Pinpoint the cell where the given text exists, returning its [x, y] midpoint coordinate. 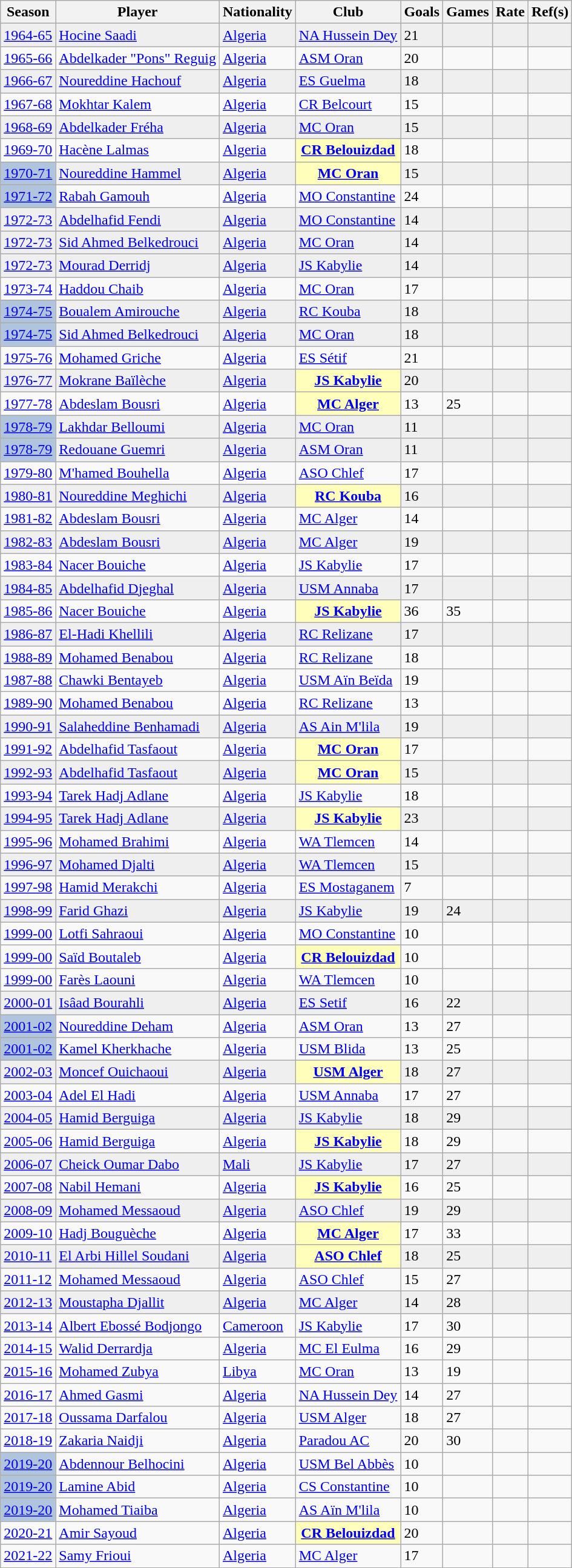
Oussama Darfalou [138, 1418]
2013-14 [28, 1325]
Games [468, 12]
Abdennour Belhocini [138, 1464]
2010-11 [28, 1256]
Goals [422, 12]
2014-15 [28, 1348]
Cheick Oumar Dabo [138, 1164]
35 [468, 611]
Isâad Bourahli [138, 1003]
1984-85 [28, 588]
22 [468, 1003]
36 [422, 611]
2016-17 [28, 1394]
USM Blida [348, 1049]
Paradou AC [348, 1441]
1994-95 [28, 819]
ES Mostaganem [348, 888]
Mohamed Tiaiba [138, 1510]
2015-16 [28, 1371]
Haddou Chaib [138, 289]
2005-06 [28, 1141]
Mohamed Brahimi [138, 842]
Ahmed Gasmi [138, 1394]
Abdelkader Fréha [138, 127]
ES Sétif [348, 358]
28 [468, 1302]
1973-74 [28, 289]
Noureddine Deham [138, 1026]
Season [28, 12]
1998-99 [28, 911]
Samy Frioui [138, 1556]
Mohamed Djalti [138, 865]
Club [348, 12]
El Arbi Hillel Soudani [138, 1256]
Hacène Lalmas [138, 150]
Farid Ghazi [138, 911]
Hadj Bouguèche [138, 1233]
Cameroon [257, 1325]
2009-10 [28, 1233]
Lakhdar Belloumi [138, 427]
1975-76 [28, 358]
Walid Derrardja [138, 1348]
1991-92 [28, 749]
Mourad Derridj [138, 265]
1993-94 [28, 796]
Nationality [257, 12]
Saïd Boutaleb [138, 957]
1989-90 [28, 703]
1977-78 [28, 404]
Rabah Gamouh [138, 196]
Zakaria Naidji [138, 1441]
Abdelhafid Fendi [138, 219]
Hamid Merakchi [138, 888]
1985-86 [28, 611]
Adel El Hadi [138, 1095]
2007-08 [28, 1187]
1992-93 [28, 772]
23 [422, 819]
2006-07 [28, 1164]
Mali [257, 1164]
CS Constantine [348, 1487]
Chawki Bentayeb [138, 680]
Moustapha Djallit [138, 1302]
Rate [510, 12]
1964-65 [28, 35]
Farès Laouni [138, 980]
1997-98 [28, 888]
Player [138, 12]
2000-01 [28, 1003]
33 [468, 1233]
Ref(s) [550, 12]
MC El Eulma [348, 1348]
1969-70 [28, 150]
CR Belcourt [348, 104]
Lotfi Sahraoui [138, 934]
AS Aïn M'lila [348, 1510]
El-Hadi Khellili [138, 634]
Abdelhafid Djeghal [138, 588]
1996-97 [28, 865]
1971-72 [28, 196]
1976-77 [28, 381]
7 [422, 888]
Abdelkader "Pons" Reguig [138, 58]
Nabil Hemani [138, 1187]
1980-81 [28, 496]
2008-09 [28, 1210]
Mohamed Zubya [138, 1371]
Albert Ebossé Bodjongo [138, 1325]
1968-69 [28, 127]
M'hamed Bouhella [138, 473]
2017-18 [28, 1418]
Mokrane Baïlèche [138, 381]
AS Ain M'lila [348, 726]
2018-19 [28, 1441]
Salaheddine Benhamadi [138, 726]
2004-05 [28, 1118]
1983-84 [28, 565]
2020-21 [28, 1533]
1967-68 [28, 104]
1987-88 [28, 680]
Hocine Saadi [138, 35]
USM Bel Abbès [348, 1464]
Lamine Abid [138, 1487]
1981-82 [28, 519]
1979-80 [28, 473]
ES Guelma [348, 81]
1970-71 [28, 173]
ES Setif [348, 1003]
1990-91 [28, 726]
USM Aïn Beïda [348, 680]
Mohamed Griche [138, 358]
1965-66 [28, 58]
1995-96 [28, 842]
1986-87 [28, 634]
Amir Sayoud [138, 1533]
Redouane Guemri [138, 450]
2012-13 [28, 1302]
2021-22 [28, 1556]
Mokhtar Kalem [138, 104]
1988-89 [28, 657]
Libya [257, 1371]
Boualem Amirouche [138, 312]
2002-03 [28, 1072]
1982-83 [28, 542]
2011-12 [28, 1279]
Noureddine Hachouf [138, 81]
Kamel Kherkhache [138, 1049]
Noureddine Meghichi [138, 496]
2003-04 [28, 1095]
1966-67 [28, 81]
Moncef Ouichaoui [138, 1072]
Noureddine Hammel [138, 173]
